From the cell containing the given text, extract its center point as [x, y] coordinate. 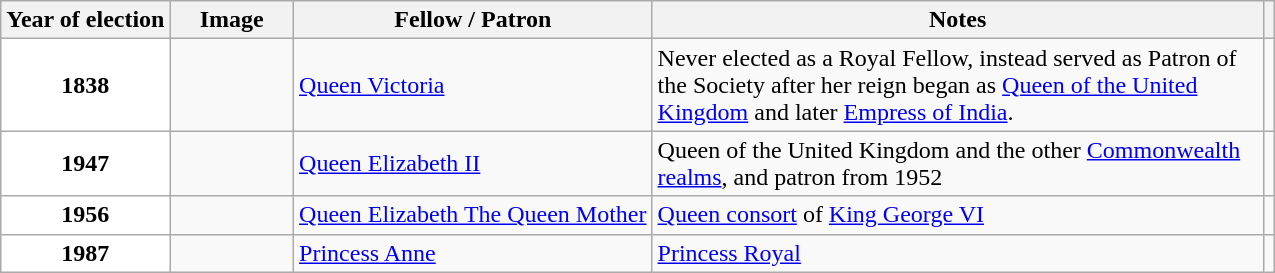
Queen consort of King George VI [958, 215]
1838 [86, 85]
1956 [86, 215]
1987 [86, 253]
Queen of the United Kingdom and the other Commonwealth realms, and patron from 1952 [958, 164]
Queen Victoria [473, 85]
Image [232, 20]
Notes [958, 20]
1947 [86, 164]
Princess Royal [958, 253]
Queen Elizabeth The Queen Mother [473, 215]
Queen Elizabeth II [473, 164]
Princess Anne [473, 253]
Year of election [86, 20]
Fellow / Patron [473, 20]
